Identify which cell holds the provided text, then report its [X, Y] central coordinate. 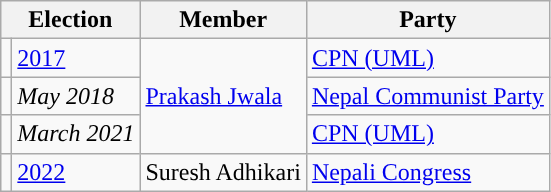
March 2021 [76, 134]
Party [428, 20]
Suresh Adhikari [223, 172]
Election [70, 20]
Prakash Jwala [223, 96]
Nepal Communist Party [428, 96]
2022 [76, 172]
May 2018 [76, 96]
2017 [76, 58]
Nepali Congress [428, 172]
Member [223, 20]
